Capture the cell that displays the provided text and extract its [X, Y] central coordinate. 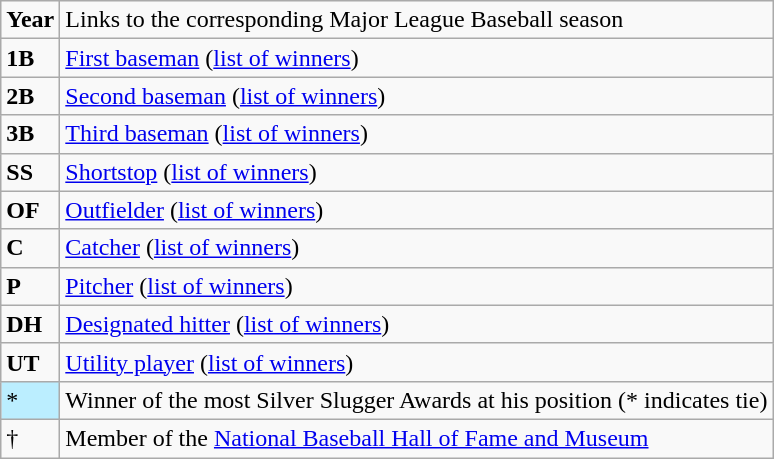
Second baseman (list of winners) [416, 96]
Third baseman (list of winners) [416, 134]
1B [30, 58]
DH [30, 324]
Winner of the most Silver Slugger Awards at his position (* indicates tie) [416, 400]
Catcher (list of winners) [416, 248]
2B [30, 96]
Shortstop (list of winners) [416, 172]
First baseman (list of winners) [416, 58]
C [30, 248]
Links to the corresponding Major League Baseball season [416, 20]
* [30, 400]
Pitcher (list of winners) [416, 286]
P [30, 286]
† [30, 438]
Outfielder (list of winners) [416, 210]
UT [30, 362]
SS [30, 172]
3B [30, 134]
Year [30, 20]
Member of the National Baseball Hall of Fame and Museum [416, 438]
OF [30, 210]
Utility player (list of winners) [416, 362]
Designated hitter (list of winners) [416, 324]
